Find where the given text appears and provide that cell's center as (X, Y) coordinate. 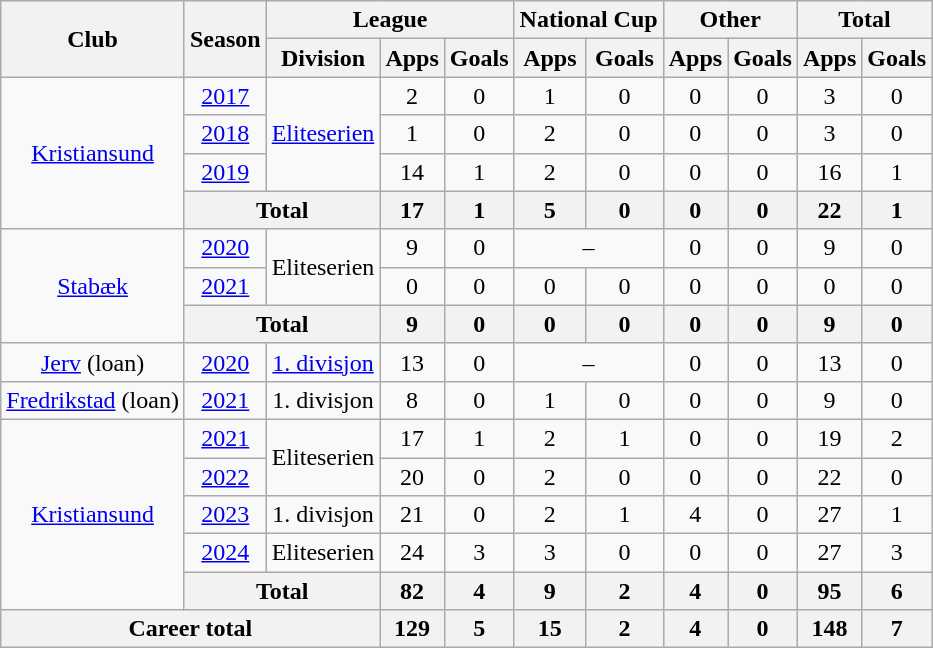
24 (412, 553)
Other (730, 20)
19 (829, 438)
7 (897, 629)
Club (93, 39)
League (390, 20)
Fredrikstad (loan) (93, 400)
Season (225, 39)
95 (829, 591)
6 (897, 591)
20 (412, 477)
82 (412, 591)
2023 (225, 515)
16 (829, 172)
8 (412, 400)
2017 (225, 96)
Career total (190, 629)
Stabæk (93, 286)
129 (412, 629)
2022 (225, 477)
Jerv (loan) (93, 362)
2024 (225, 553)
15 (550, 629)
Division (323, 58)
21 (412, 515)
14 (412, 172)
National Cup (588, 20)
2019 (225, 172)
148 (829, 629)
2018 (225, 134)
